For the text-containing cell, return its midpoint in (x, y) coordinate format. 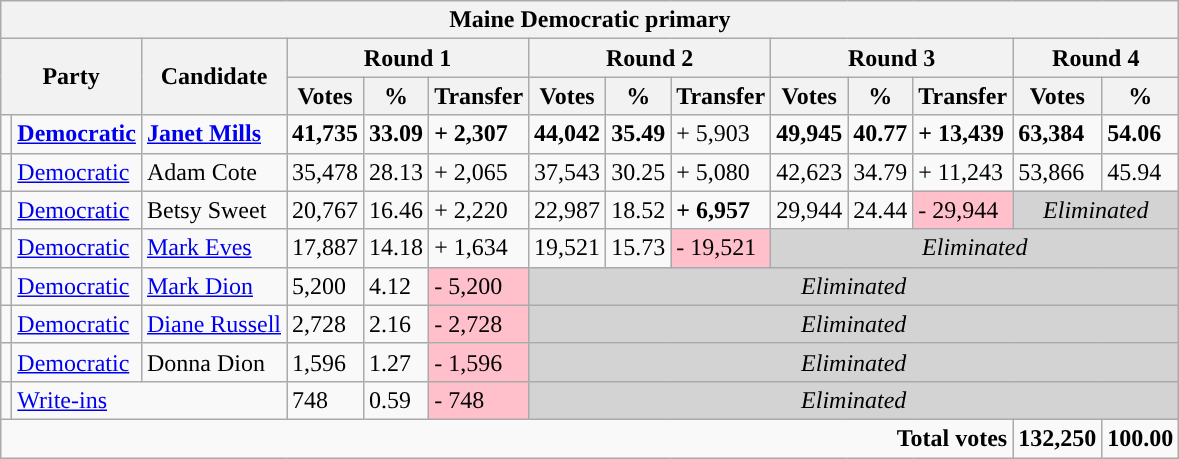
+ 2,220 (479, 210)
19,521 (568, 248)
748 (326, 400)
Adam Cote (214, 172)
42,623 (810, 172)
Total votes (507, 438)
- 19,521 (721, 248)
+ 2,307 (479, 134)
- 748 (479, 400)
24.44 (880, 210)
- 1,596 (479, 362)
28.13 (396, 172)
Mark Eves (214, 248)
37,543 (568, 172)
Round 1 (408, 58)
Mark Dion (214, 286)
100.00 (1140, 438)
22,987 (568, 210)
2.16 (396, 324)
- 29,944 (963, 210)
33.09 (396, 134)
+ 5,903 (721, 134)
- 2,728 (479, 324)
20,767 (326, 210)
41,735 (326, 134)
44,042 (568, 134)
1,596 (326, 362)
63,384 (1058, 134)
+ 2,065 (479, 172)
29,944 (810, 210)
2,728 (326, 324)
1.27 (396, 362)
49,945 (810, 134)
+ 6,957 (721, 210)
45.94 (1140, 172)
+ 11,243 (963, 172)
5,200 (326, 286)
53,866 (1058, 172)
18.52 (638, 210)
132,250 (1058, 438)
30.25 (638, 172)
- 5,200 (479, 286)
0.59 (396, 400)
Round 2 (650, 58)
+ 13,439 (963, 134)
Betsy Sweet (214, 210)
17,887 (326, 248)
15.73 (638, 248)
34.79 (880, 172)
Janet Mills (214, 134)
Party (72, 77)
+ 5,080 (721, 172)
35,478 (326, 172)
40.77 (880, 134)
Round 3 (892, 58)
35.49 (638, 134)
14.18 (396, 248)
Diane Russell (214, 324)
+ 1,634 (479, 248)
4.12 (396, 286)
54.06 (1140, 134)
16.46 (396, 210)
Donna Dion (214, 362)
Write-ins (150, 400)
Candidate (214, 77)
Round 4 (1096, 58)
Maine Democratic primary (590, 20)
